Locate the cell with the specified text and output its [x, y] center coordinate. 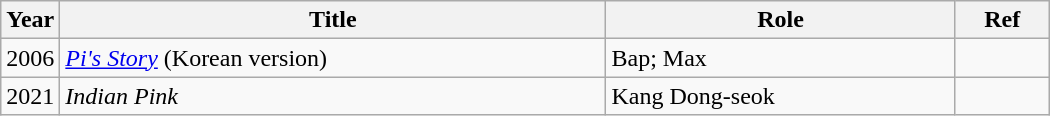
Bap; Max [780, 58]
Ref [1002, 20]
Indian Pink [333, 96]
Role [780, 20]
Kang Dong-seok [780, 96]
2006 [30, 58]
Pi's Story (Korean version) [333, 58]
Title [333, 20]
Year [30, 20]
2021 [30, 96]
